Extract the [X, Y] coordinate from the center of the cell holding the provided text.  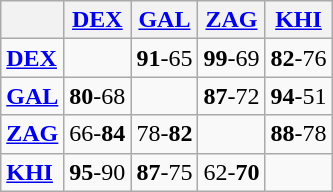
80-68 [98, 96]
62-70 [232, 172]
78-82 [164, 134]
95-90 [98, 172]
82-76 [298, 58]
87-72 [232, 96]
88-78 [298, 134]
66-84 [98, 134]
87-75 [164, 172]
91-65 [164, 58]
99-69 [232, 58]
94-51 [298, 96]
